From the cell containing the given text, extract its center point as (X, Y) coordinate. 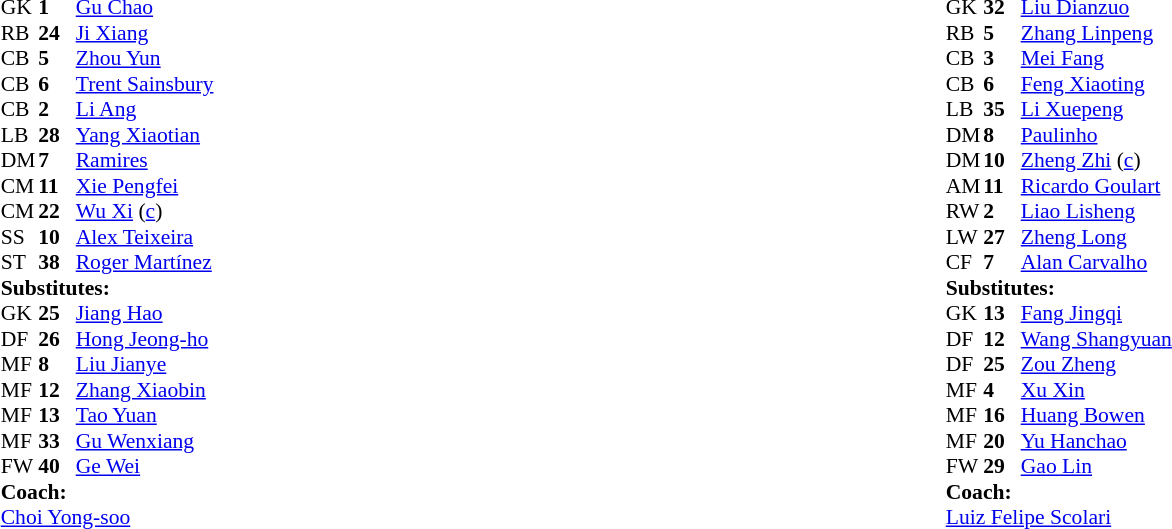
33 (57, 441)
Zhou Yun (145, 59)
20 (1002, 441)
Zheng Zhi (c) (1096, 161)
Feng Xiaoting (1096, 84)
Xu Xin (1096, 390)
Paulinho (1096, 135)
16 (1002, 415)
Xie Pengfei (145, 186)
Jiang Hao (145, 313)
Zhang Xiaobin (145, 390)
26 (57, 339)
Liu Jianye (145, 365)
3 (1002, 59)
Ricardo Goulart (1096, 186)
Alex Teixeira (145, 237)
Mei Fang (1096, 59)
Hong Jeong-ho (145, 339)
Gu Wenxiang (145, 441)
4 (1002, 390)
Fang Jingqi (1096, 313)
Yang Xiaotian (145, 135)
Ramires (145, 161)
27 (1002, 237)
Zou Zheng (1096, 365)
24 (57, 33)
22 (57, 211)
Ji Xiang (145, 33)
AM (965, 186)
Trent Sainsbury (145, 84)
38 (57, 263)
Zheng Long (1096, 237)
29 (1002, 467)
35 (1002, 109)
Ge Wei (145, 467)
Zhang Linpeng (1096, 33)
Roger Martínez (145, 263)
Yu Hanchao (1096, 441)
ST (20, 263)
Huang Bowen (1096, 415)
Liao Lisheng (1096, 211)
Li Xuepeng (1096, 109)
LW (965, 237)
Gao Lin (1096, 467)
Wang Shangyuan (1096, 339)
28 (57, 135)
Wu Xi (c) (145, 211)
RW (965, 211)
40 (57, 467)
Alan Carvalho (1096, 263)
SS (20, 237)
CF (965, 263)
Tao Yuan (145, 415)
Li Ang (145, 109)
